Identify which cell holds the provided text, then report its [X, Y] central coordinate. 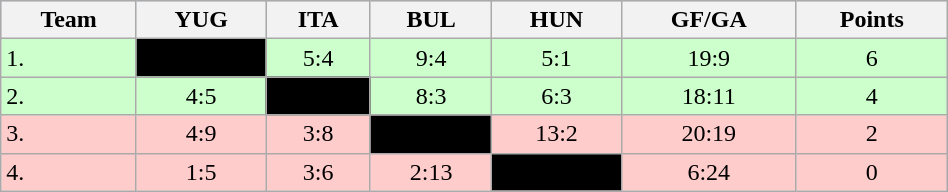
5:4 [318, 58]
8:3 [430, 96]
GF/GA [708, 20]
HUN [556, 20]
4:9 [200, 134]
4:5 [200, 96]
13:2 [556, 134]
Points [872, 20]
2. [69, 96]
18:11 [708, 96]
1:5 [200, 172]
3. [69, 134]
Team [69, 20]
4. [69, 172]
2:13 [430, 172]
2 [872, 134]
6:24 [708, 172]
1. [69, 58]
6 [872, 58]
3:6 [318, 172]
BUL [430, 20]
YUG [200, 20]
19:9 [708, 58]
6:3 [556, 96]
4 [872, 96]
ITA [318, 20]
0 [872, 172]
3:8 [318, 134]
20:19 [708, 134]
5:1 [556, 58]
9:4 [430, 58]
